For the text-containing cell, return its midpoint in (x, y) coordinate format. 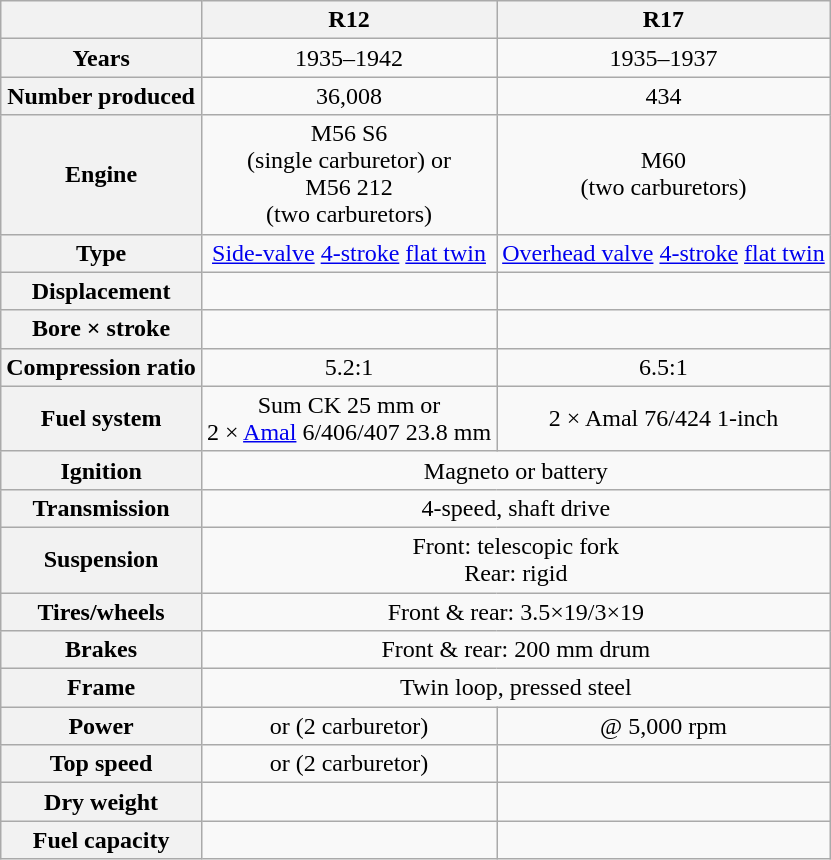
Front & rear: 200 mm drum (516, 650)
Sum CK 25 mm or 2 × Amal 6/406/407 23.8 mm (348, 418)
1935–1942 (348, 58)
Dry weight (102, 802)
Fuel capacity (102, 840)
434 (664, 96)
R12 (348, 20)
Side-valve 4-stroke flat twin (348, 253)
Overhead valve 4-stroke flat twin (664, 253)
M56 S6(single carburetor) orM56 212(two carburetors) (348, 174)
36,008 (348, 96)
4-speed, shaft drive (516, 508)
Displacement (102, 291)
Front: telescopic forkRear: rigid (516, 560)
Twin loop, pressed steel (516, 688)
R17 (664, 20)
Engine (102, 174)
5.2:1 (348, 367)
@ 5,000 rpm (664, 726)
Years (102, 58)
Front & rear: 3.5×19/3×19 (516, 611)
Fuel system (102, 418)
Suspension (102, 560)
2 × Amal 76/424 1-inch (664, 418)
Bore × stroke (102, 329)
Brakes (102, 650)
6.5:1 (664, 367)
Magneto or battery (516, 470)
Compression ratio (102, 367)
Type (102, 253)
M60(two carburetors) (664, 174)
Frame (102, 688)
Tires/wheels (102, 611)
Number produced (102, 96)
1935–1937 (664, 58)
Top speed (102, 764)
Power (102, 726)
Transmission (102, 508)
Ignition (102, 470)
